For the text-containing cell, return its midpoint in [X, Y] coordinate format. 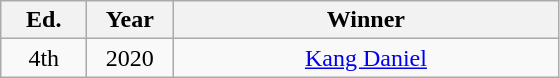
Ed. [44, 20]
Kang Daniel [366, 58]
2020 [130, 58]
4th [44, 58]
Winner [366, 20]
Year [130, 20]
